Scan for the cell matching the given text and deliver its (X, Y) coordinate at center. 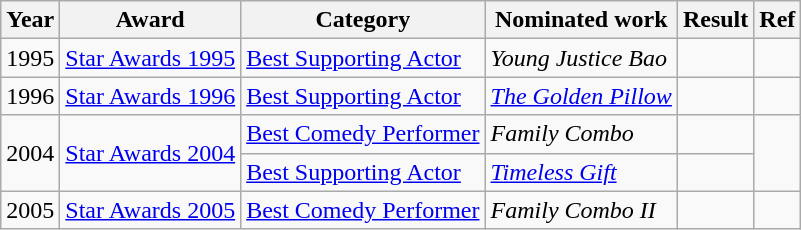
The Golden Pillow (581, 96)
Young Justice Bao (581, 58)
Star Awards 2005 (150, 210)
2004 (30, 153)
2005 (30, 210)
Category (363, 20)
Family Combo II (581, 210)
Star Awards 1996 (150, 96)
Ref (778, 20)
Family Combo (581, 134)
Star Awards 1995 (150, 58)
Star Awards 2004 (150, 153)
1996 (30, 96)
Award (150, 20)
Nominated work (581, 20)
Result (715, 20)
Year (30, 20)
Timeless Gift (581, 172)
1995 (30, 58)
